Extract the (X, Y) coordinate from the center of the cell holding the provided text.  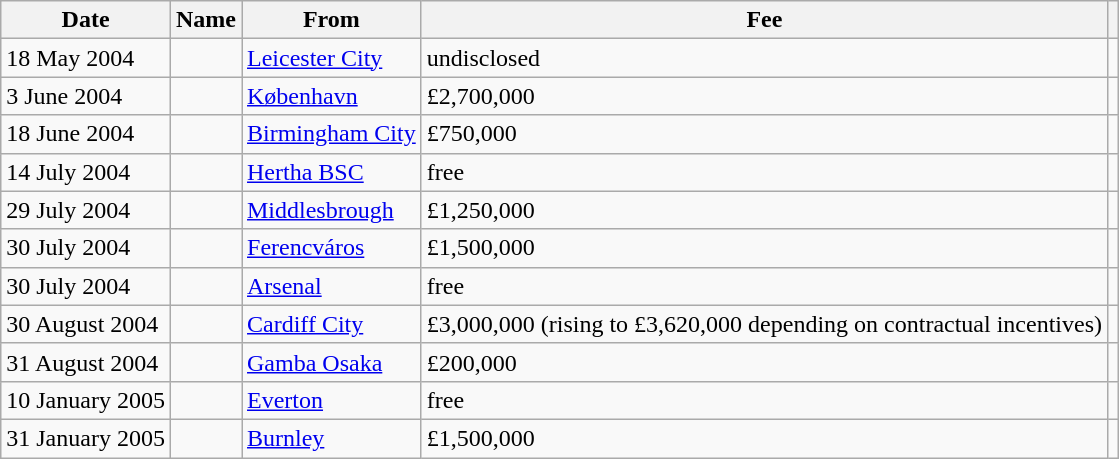
Middlesbrough (332, 210)
Birmingham City (332, 134)
10 January 2005 (86, 400)
31 August 2004 (86, 362)
Burnley (332, 438)
From (332, 20)
undisclosed (764, 58)
18 June 2004 (86, 134)
18 May 2004 (86, 58)
Name (206, 20)
Everton (332, 400)
Gamba Osaka (332, 362)
£750,000 (764, 134)
Date (86, 20)
Ferencváros (332, 248)
£3,000,000 (rising to £3,620,000 depending on contractual incentives) (764, 324)
£1,250,000 (764, 210)
14 July 2004 (86, 172)
Cardiff City (332, 324)
£200,000 (764, 362)
29 July 2004 (86, 210)
Hertha BSC (332, 172)
København (332, 96)
Fee (764, 20)
3 June 2004 (86, 96)
Leicester City (332, 58)
Arsenal (332, 286)
£2,700,000 (764, 96)
30 August 2004 (86, 324)
31 January 2005 (86, 438)
